Determine the [x, y] coordinate at the center of the cell enclosing the given text.  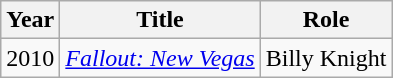
Role [326, 20]
Title [160, 20]
Year [30, 20]
Billy Knight [326, 58]
2010 [30, 58]
Fallout: New Vegas [160, 58]
